Search for the cell housing the specified text and yield its (X, Y) center coordinate. 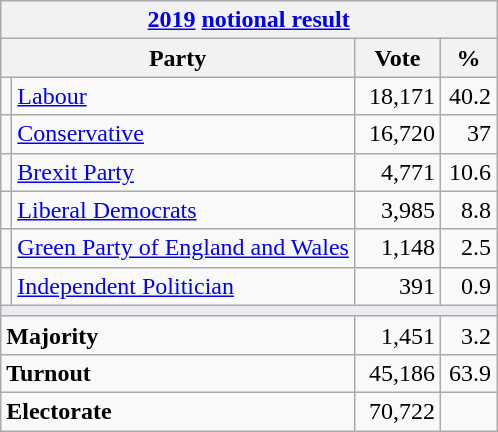
40.2 (468, 96)
70,722 (397, 411)
Labour (184, 96)
63.9 (468, 373)
10.6 (468, 172)
0.9 (468, 286)
18,171 (397, 96)
Green Party of England and Wales (184, 248)
Brexit Party (184, 172)
2019 notional result (249, 20)
Liberal Democrats (184, 210)
45,186 (397, 373)
Independent Politician (184, 286)
1,451 (397, 335)
Conservative (184, 134)
1,148 (397, 248)
37 (468, 134)
8.8 (468, 210)
Electorate (178, 411)
Majority (178, 335)
391 (397, 286)
Vote (397, 58)
3,985 (397, 210)
Party (178, 58)
Turnout (178, 373)
% (468, 58)
3.2 (468, 335)
4,771 (397, 172)
16,720 (397, 134)
2.5 (468, 248)
